From the cell containing the given text, extract its center point as [x, y] coordinate. 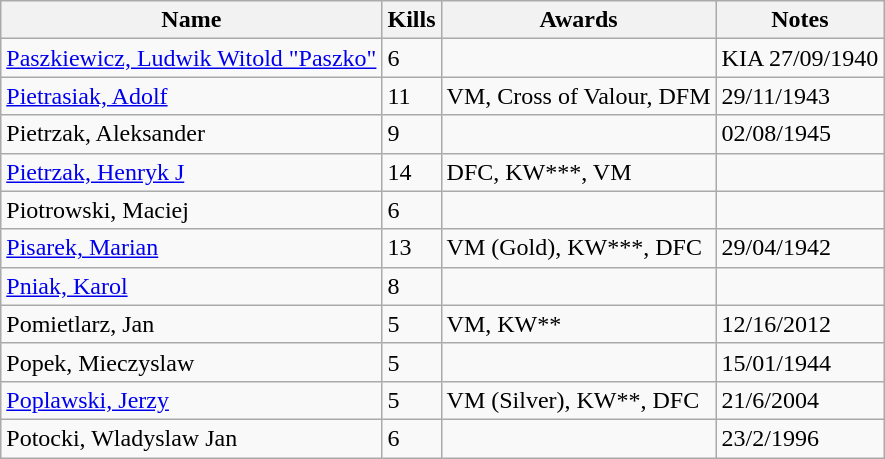
14 [412, 172]
9 [412, 134]
Pomietlarz, Jan [192, 324]
VM, Cross of Valour, DFM [578, 96]
21/6/2004 [800, 400]
VM (Gold), KW***, DFC [578, 248]
Pniak, Karol [192, 286]
VM, KW** [578, 324]
Name [192, 20]
23/2/1996 [800, 438]
Potocki, Wladyslaw Jan [192, 438]
12/16/2012 [800, 324]
Pietrasiak, Adolf [192, 96]
11 [412, 96]
Pietrzak, Henryk J [192, 172]
Pisarek, Marian [192, 248]
Poplawski, Jerzy [192, 400]
VM (Silver), KW**, DFC [578, 400]
29/11/1943 [800, 96]
Kills [412, 20]
15/01/1944 [800, 362]
13 [412, 248]
02/08/1945 [800, 134]
DFC, KW***, VM [578, 172]
Pietrzak, Aleksander [192, 134]
29/04/1942 [800, 248]
Awards [578, 20]
8 [412, 286]
Piotrowski, Maciej [192, 210]
KIA 27/09/1940 [800, 58]
Paszkiewicz, Ludwik Witold "Paszko" [192, 58]
Notes [800, 20]
Popek, Mieczyslaw [192, 362]
